Return the [x, y] coordinate for the center point of the cell that contains the specified text.  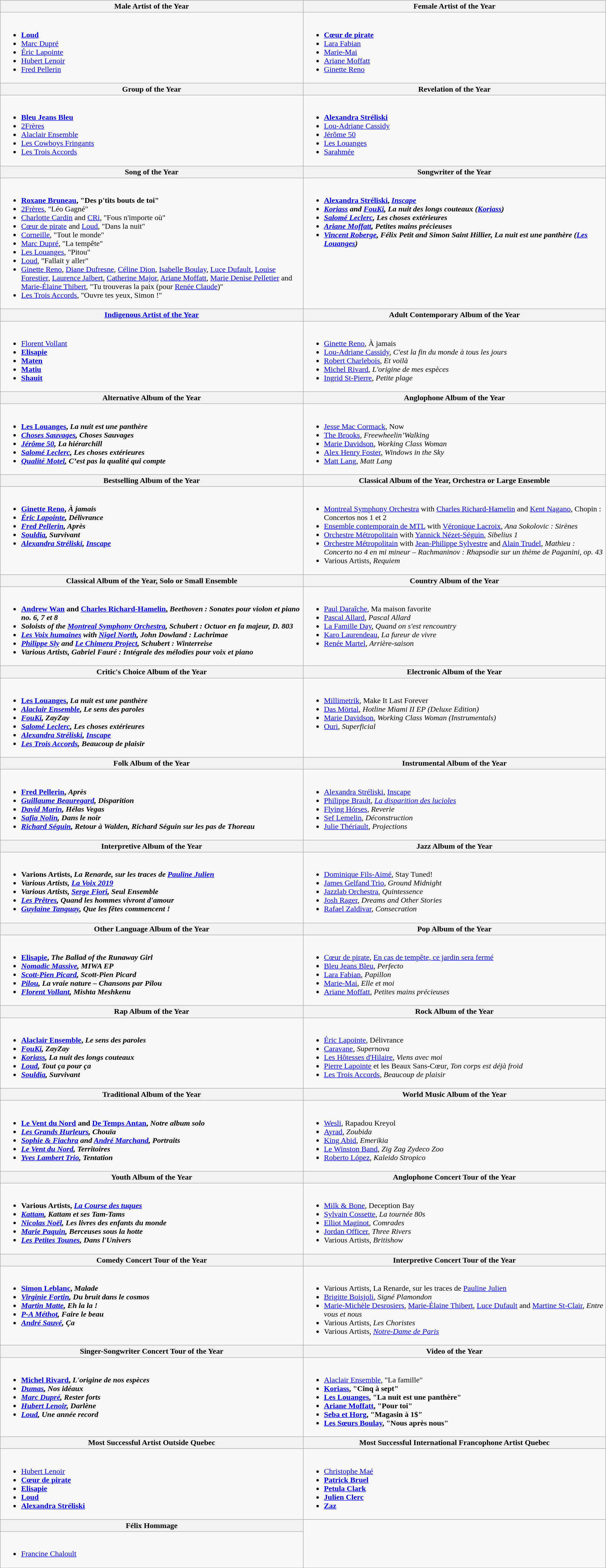
Wesli, Rapadou KreyolAyrad, ZoubidaKing Abid, EmerikiaLe Winston Band, Zig Zag Zydeco ZooRoberto López, Kaleido Stropico [454, 1136]
Cœur de pirateLara FabianMarie-MaiAriane MoffattGinette Reno [454, 48]
Classical Album of the Year, Solo or Small Ensemble [151, 580]
Christophe MaéPatrick BruelPetula ClarkJulien ClercZaz [454, 1484]
Francine Chaloult [151, 1550]
Alexandra StréliskiLou-Adriane CassidyJérôme 50Les LouangesSarahmée [454, 130]
Group of the Year [151, 89]
Rap Album of the Year [151, 1012]
Alternative Album of the Year [151, 398]
Alexandra Stréliski, InscapePhilippe Brault, La disparition des luciolesFlying Hórses, ReverieSef Lemelin, DéconstructionJulie Thériault, Projections [454, 805]
Simon Leblanc, MaladeVirginie Fortin, Du bruit dans le cosmosMartin Matte, Eh la la !P-A Méthot, Faire le beauAndré Sauvé, Ça [151, 1306]
Other Language Album of the Year [151, 929]
Anglophone Album of the Year [454, 398]
Adult Contemporary Album of the Year [454, 315]
Michel Rivard, L'origine de nos espècesDumas, Nos idéauxMarc Dupré, Rester fortsHubert Lenoir, DarlèneLoud, Une année record [151, 1397]
Most Successful International Francophone Artist Quebec [454, 1443]
Interpretive Album of the Year [151, 846]
Pop Album of the Year [454, 929]
Critic's Choice Album of the Year [151, 672]
Félix Hommage [151, 1526]
Male Artist of the Year [151, 6]
Florent VollantElisapieMatenMatiuShauit [151, 356]
Electronic Album of the Year [454, 672]
Revelation of the Year [454, 89]
Comedy Concert Tour of the Year [151, 1260]
Bleu Jeans Bleu2FrèresAlaclair EnsembleLes Cowboys FringantsLes Trois Accords [151, 130]
Video of the Year [454, 1351]
Singer-Songwriter Concert Tour of the Year [151, 1351]
Traditional Album of the Year [151, 1094]
Most Successful Artist Outside Quebec [151, 1443]
LoudMarc DupréÉric LapointeHubert LenoirFred Pellerin [151, 48]
World Music Album of the Year [454, 1094]
Youth Album of the Year [151, 1177]
Hubert LenoirCœur de pirateElisapieLoudAlexandra Stréliski [151, 1484]
Song of the Year [151, 172]
Alaclair Ensemble, Le sens des parolesFouKi, ZayZayKoriass, La nuit des longs couteauxLoud, Tout ça pour çaSouldia, Survivant [151, 1053]
Female Artist of the Year [454, 6]
Indigenous Artist of the Year [151, 315]
Classical Album of the Year, Orchestra or Large Ensemble [454, 480]
Milk & Bone, Deception BaySylvain Cossette, La tournée 80sElliot Maginot, ComradesJordan Officer, Three RiversVarious Artists, Britishow [454, 1218]
Rock Album of the Year [454, 1012]
Jazz Album of the Year [454, 846]
Ginette Reno, À jamaisÉric Lapointe, DélivranceFred Pellerin, AprèsSouldia, SurvivantAlexandra Stréliski, Inscape [151, 530]
Country Album of the Year [454, 580]
Instrumental Album of the Year [454, 763]
Bestselling Album of the Year [151, 480]
Folk Album of the Year [151, 763]
Interpretive Concert Tour of the Year [454, 1260]
Jesse Mac Cormack, NowThe Brooks, Freewheelin’WalkingMarie Davidson, Working Class WomanAlex Henry Foster, Windows in the SkyMatt Lang, Matt Lang [454, 439]
Millimetrik, Make It Last ForeverDas Mörtal, Hotline Miami II EP (Deluxe Edition)Marie Davidson, Working Class Woman (Instrumentals)Ouri, Superficial [454, 718]
Anglophone Concert Tour of the Year [454, 1177]
Songwriter of the Year [454, 172]
